For the text-containing cell, return its midpoint in [X, Y] coordinate format. 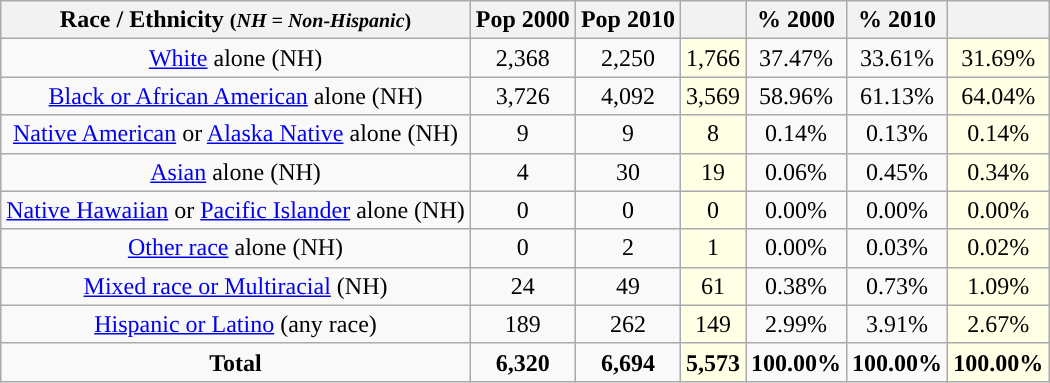
Other race alone (NH) [236, 248]
0.13% [898, 134]
24 [522, 286]
White alone (NH) [236, 58]
31.69% [998, 58]
2,250 [628, 58]
1,766 [712, 58]
5,573 [712, 362]
30 [628, 172]
3,726 [522, 96]
33.61% [898, 58]
% 2000 [796, 20]
262 [628, 324]
4,092 [628, 96]
149 [712, 324]
189 [522, 324]
Native American or Alaska Native alone (NH) [236, 134]
19 [712, 172]
% 2010 [898, 20]
Race / Ethnicity (NH = Non-Hispanic) [236, 20]
2.99% [796, 324]
Pop 2000 [522, 20]
3.91% [898, 324]
Black or African American alone (NH) [236, 96]
4 [522, 172]
0.06% [796, 172]
Total [236, 362]
Pop 2010 [628, 20]
64.04% [998, 96]
6,320 [522, 362]
8 [712, 134]
49 [628, 286]
1 [712, 248]
2 [628, 248]
2,368 [522, 58]
Native Hawaiian or Pacific Islander alone (NH) [236, 210]
0.03% [898, 248]
Hispanic or Latino (any race) [236, 324]
58.96% [796, 96]
61.13% [898, 96]
Mixed race or Multiracial (NH) [236, 286]
0.38% [796, 286]
3,569 [712, 96]
0.34% [998, 172]
37.47% [796, 58]
0.73% [898, 286]
1.09% [998, 286]
2.67% [998, 324]
6,694 [628, 362]
Asian alone (NH) [236, 172]
61 [712, 286]
0.02% [998, 248]
0.45% [898, 172]
